Pinpoint the cell where the given text exists, returning its [x, y] midpoint coordinate. 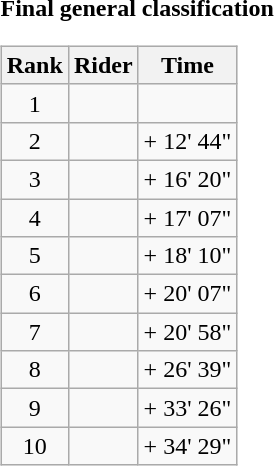
4 [34, 217]
5 [34, 256]
+ 20' 58" [188, 332]
+ 17' 07" [188, 217]
8 [34, 370]
6 [34, 294]
+ 18' 10" [188, 256]
+ 20' 07" [188, 294]
9 [34, 408]
Rider [103, 65]
10 [34, 446]
7 [34, 332]
Time [188, 65]
2 [34, 141]
+ 26' 39" [188, 370]
3 [34, 179]
1 [34, 103]
Rank [34, 65]
+ 33' 26" [188, 408]
+ 34' 29" [188, 446]
+ 12' 44" [188, 141]
+ 16' 20" [188, 179]
